Return the (x, y) coordinate for the center point of the cell that contains the specified text.  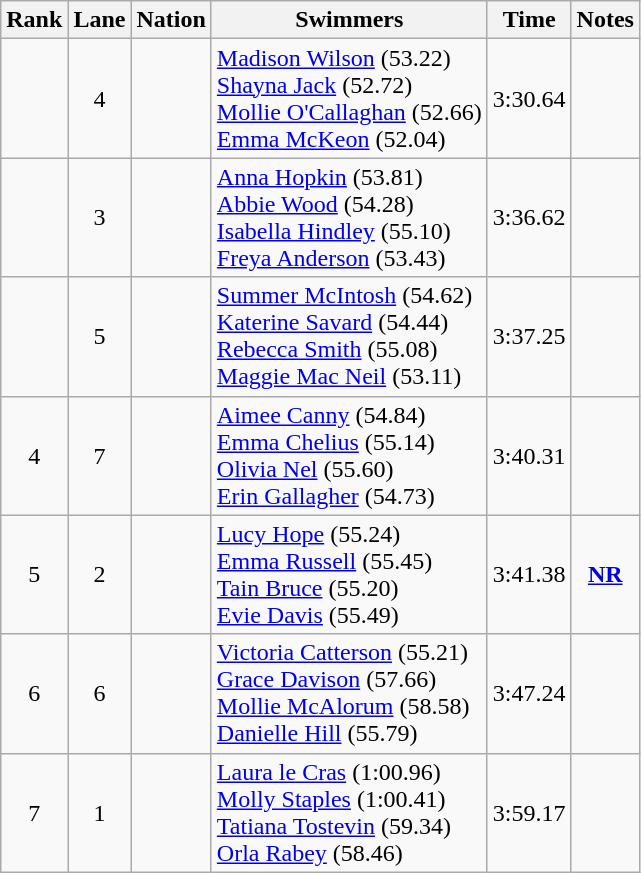
NR (605, 574)
3:30.64 (529, 98)
3:59.17 (529, 812)
3:36.62 (529, 218)
Aimee Canny (54.84)Emma Chelius (55.14)Olivia Nel (55.60)Erin Gallagher (54.73) (349, 456)
Laura le Cras (1:00.96)Molly Staples (1:00.41)Tatiana Tostevin (59.34)Orla Rabey (58.46) (349, 812)
Swimmers (349, 20)
Lane (100, 20)
3:37.25 (529, 336)
Victoria Catterson (55.21)Grace Davison (57.66)Mollie McAlorum (58.58)Danielle Hill (55.79) (349, 694)
Lucy Hope (55.24)Emma Russell (55.45)Tain Bruce (55.20)Evie Davis (55.49) (349, 574)
Time (529, 20)
Summer McIntosh (54.62)Katerine Savard (54.44)Rebecca Smith (55.08)Maggie Mac Neil (53.11) (349, 336)
2 (100, 574)
Anna Hopkin (53.81)Abbie Wood (54.28)Isabella Hindley (55.10)Freya Anderson (53.43) (349, 218)
3:40.31 (529, 456)
1 (100, 812)
Madison Wilson (53.22)Shayna Jack (52.72)Mollie O'Callaghan (52.66)Emma McKeon (52.04) (349, 98)
3:41.38 (529, 574)
Rank (34, 20)
3 (100, 218)
Nation (171, 20)
3:47.24 (529, 694)
Notes (605, 20)
